Return the (X, Y) coordinate for the center point of the cell that contains the specified text.  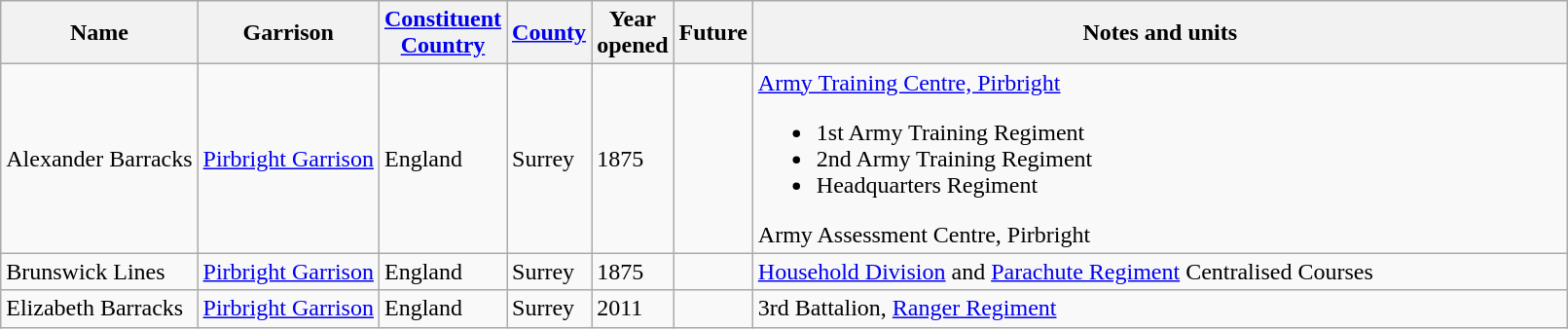
Household Division and Parachute Regiment Centralised Courses (1160, 272)
County (549, 33)
ConstituentCountry (442, 33)
Brunswick Lines (99, 272)
3rd Battalion, Ranger Regiment (1160, 309)
Yearopened (633, 33)
Elizabeth Barracks (99, 309)
Notes and units (1160, 33)
Future (712, 33)
Name (99, 33)
Army Training Centre, Pirbright1st Army Training Regiment2nd Army Training RegimentHeadquarters RegimentArmy Assessment Centre, Pirbright (1160, 159)
Garrison (288, 33)
Alexander Barracks (99, 159)
2011 (633, 309)
